For the text-containing cell, return its midpoint in [x, y] coordinate format. 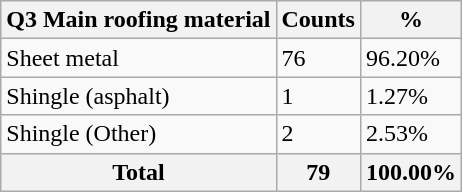
Q3 Main roofing material [138, 20]
Sheet metal [138, 58]
96.20% [410, 58]
2 [318, 134]
Shingle (asphalt) [138, 96]
79 [318, 172]
Counts [318, 20]
1.27% [410, 96]
1 [318, 96]
2.53% [410, 134]
% [410, 20]
76 [318, 58]
Shingle (Other) [138, 134]
100.00% [410, 172]
Total [138, 172]
